Identify which cell holds the provided text, then report its (x, y) central coordinate. 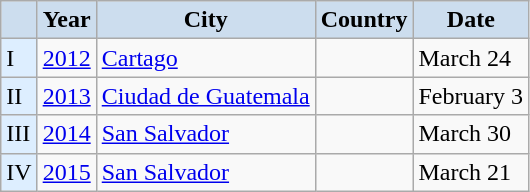
March 30 (471, 134)
Country (364, 20)
March 21 (471, 172)
2014 (66, 134)
I (19, 58)
City (206, 20)
February 3 (471, 96)
IV (19, 172)
2015 (66, 172)
Year (66, 20)
III (19, 134)
Ciudad de Guatemala (206, 96)
2013 (66, 96)
2012 (66, 58)
Cartago (206, 58)
II (19, 96)
March 24 (471, 58)
Date (471, 20)
